Detect which cell encompasses the target text, then output its [x, y] center coordinate. 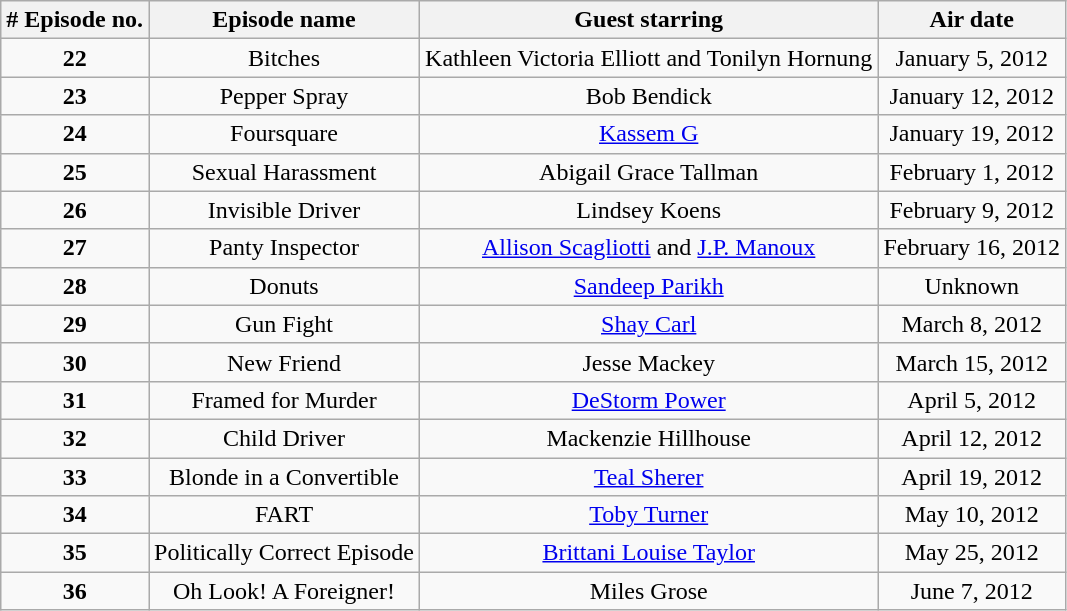
Unknown [972, 286]
Sandeep Parikh [649, 286]
25 [75, 172]
January 5, 2012 [972, 58]
27 [75, 248]
Kassem G [649, 134]
Kathleen Victoria Elliott and Tonilyn Hornung [649, 58]
29 [75, 324]
Lindsey Koens [649, 210]
May 25, 2012 [972, 553]
Toby Turner [649, 515]
24 [75, 134]
Child Driver [284, 438]
Pepper Spray [284, 96]
22 [75, 58]
Miles Grose [649, 591]
Bob Bendick [649, 96]
30 [75, 362]
35 [75, 553]
FART [284, 515]
Bitches [284, 58]
January 12, 2012 [972, 96]
DeStorm Power [649, 400]
# Episode no. [75, 20]
February 1, 2012 [972, 172]
March 15, 2012 [972, 362]
Framed for Murder [284, 400]
Panty Inspector [284, 248]
June 7, 2012 [972, 591]
Allison Scagliotti and J.P. Manoux [649, 248]
Invisible Driver [284, 210]
February 9, 2012 [972, 210]
33 [75, 477]
Air date [972, 20]
Gun Fight [284, 324]
Sexual Harassment [284, 172]
31 [75, 400]
April 19, 2012 [972, 477]
Jesse Mackey [649, 362]
Episode name [284, 20]
Guest starring [649, 20]
January 19, 2012 [972, 134]
Politically Correct Episode [284, 553]
Teal Sherer [649, 477]
Oh Look! A Foreigner! [284, 591]
34 [75, 515]
Foursquare [284, 134]
28 [75, 286]
March 8, 2012 [972, 324]
Abigail Grace Tallman [649, 172]
Mackenzie Hillhouse [649, 438]
May 10, 2012 [972, 515]
New Friend [284, 362]
23 [75, 96]
Shay Carl [649, 324]
February 16, 2012 [972, 248]
April 5, 2012 [972, 400]
April 12, 2012 [972, 438]
Blonde in a Convertible [284, 477]
36 [75, 591]
Brittani Louise Taylor [649, 553]
32 [75, 438]
Donuts [284, 286]
26 [75, 210]
